Search for the cell housing the specified text and yield its (X, Y) center coordinate. 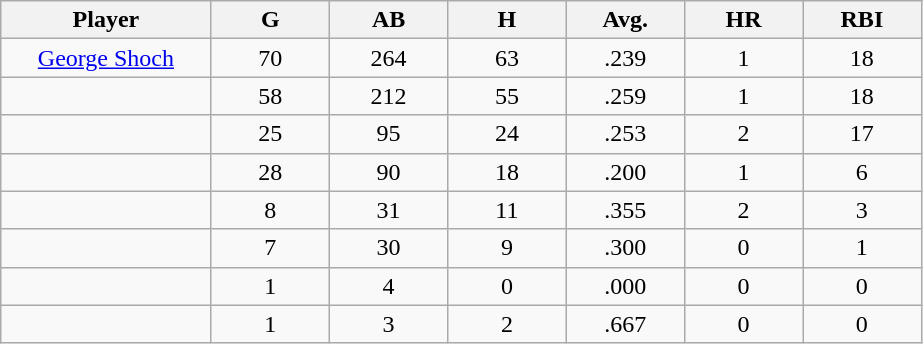
RBI (862, 20)
Avg. (625, 20)
30 (388, 248)
8 (270, 210)
70 (270, 58)
.253 (625, 134)
.200 (625, 172)
.000 (625, 286)
George Shoch (106, 58)
.667 (625, 324)
63 (507, 58)
58 (270, 96)
H (507, 20)
9 (507, 248)
11 (507, 210)
Player (106, 20)
55 (507, 96)
31 (388, 210)
264 (388, 58)
25 (270, 134)
28 (270, 172)
4 (388, 286)
212 (388, 96)
AB (388, 20)
.300 (625, 248)
.239 (625, 58)
7 (270, 248)
HR (743, 20)
.259 (625, 96)
6 (862, 172)
24 (507, 134)
90 (388, 172)
95 (388, 134)
.355 (625, 210)
G (270, 20)
17 (862, 134)
